Find where the given text appears and provide that cell's center as [X, Y] coordinate. 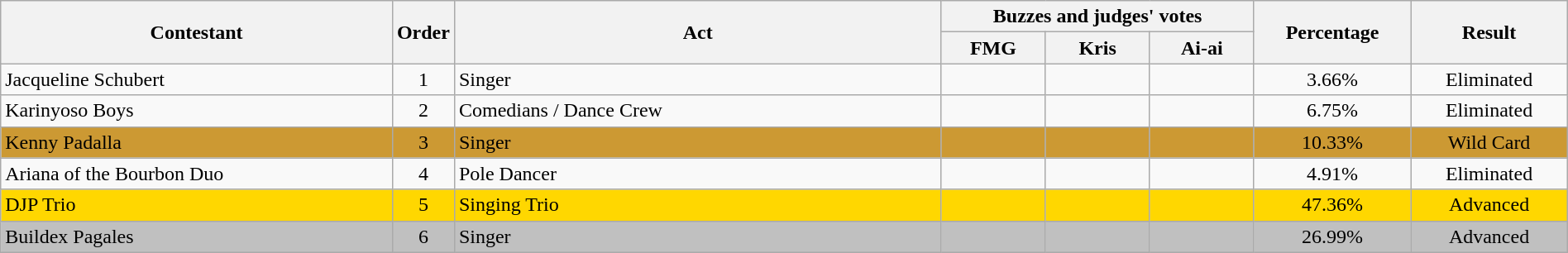
Buildex Pagales [197, 236]
6 [423, 236]
Comedians / Dance Crew [697, 111]
1 [423, 79]
Jacqueline Schubert [197, 79]
4 [423, 174]
Result [1489, 32]
2 [423, 111]
6.75% [1331, 111]
Buzzes and judges' votes [1097, 17]
Percentage [1331, 32]
3.66% [1331, 79]
Kris [1097, 48]
DJP Trio [197, 205]
47.36% [1331, 205]
Karinyoso Boys [197, 111]
Ariana of the Bourbon Duo [197, 174]
Ai-ai [1202, 48]
3 [423, 142]
4.91% [1331, 174]
Singing Trio [697, 205]
Act [697, 32]
26.99% [1331, 236]
FMG [993, 48]
5 [423, 205]
Contestant [197, 32]
Order [423, 32]
Pole Dancer [697, 174]
Kenny Padalla [197, 142]
Wild Card [1489, 142]
10.33% [1331, 142]
